Pinpoint the cell where the given text exists, returning its [x, y] midpoint coordinate. 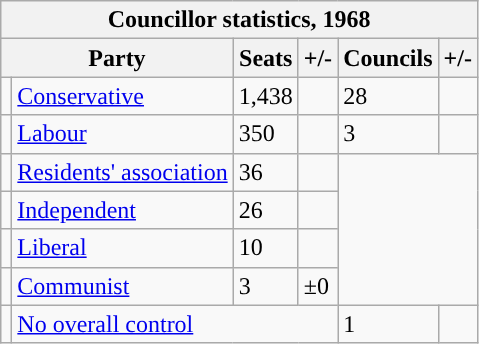
36 [266, 172]
Conservative [122, 96]
Liberal [122, 248]
Seats [266, 58]
Party [117, 58]
1,438 [266, 96]
Councils [388, 58]
26 [266, 210]
1 [388, 324]
350 [266, 134]
Independent [122, 210]
Labour [122, 134]
±0 [318, 286]
Councillor statistics, 1968 [240, 20]
10 [266, 248]
Communist [122, 286]
Residents' association [122, 172]
28 [388, 96]
No overall control [175, 324]
